Determine the [x, y] coordinate at the center of the cell enclosing the given text.  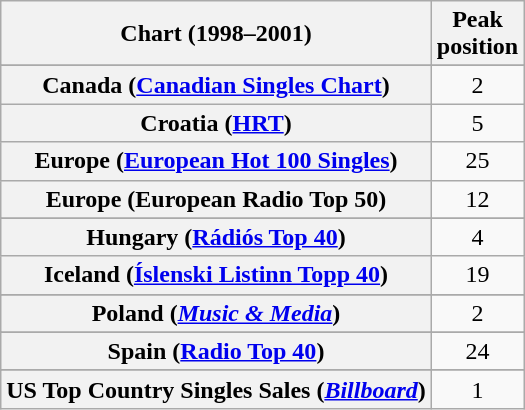
19 [477, 275]
US Top Country Singles Sales (Billboard) [216, 389]
Poland (Music & Media) [216, 313]
Europe (European Hot 100 Singles) [216, 161]
5 [477, 123]
Spain (Radio Top 40) [216, 351]
12 [477, 199]
25 [477, 161]
Europe (European Radio Top 50) [216, 199]
Iceland (Íslenski Listinn Topp 40) [216, 275]
24 [477, 351]
4 [477, 237]
Canada (Canadian Singles Chart) [216, 85]
Hungary (Rádiós Top 40) [216, 237]
Peakposition [477, 34]
Chart (1998–2001) [216, 34]
1 [477, 389]
Croatia (HRT) [216, 123]
